Output the (X, Y) coordinate of the center of the cell containing the given text.  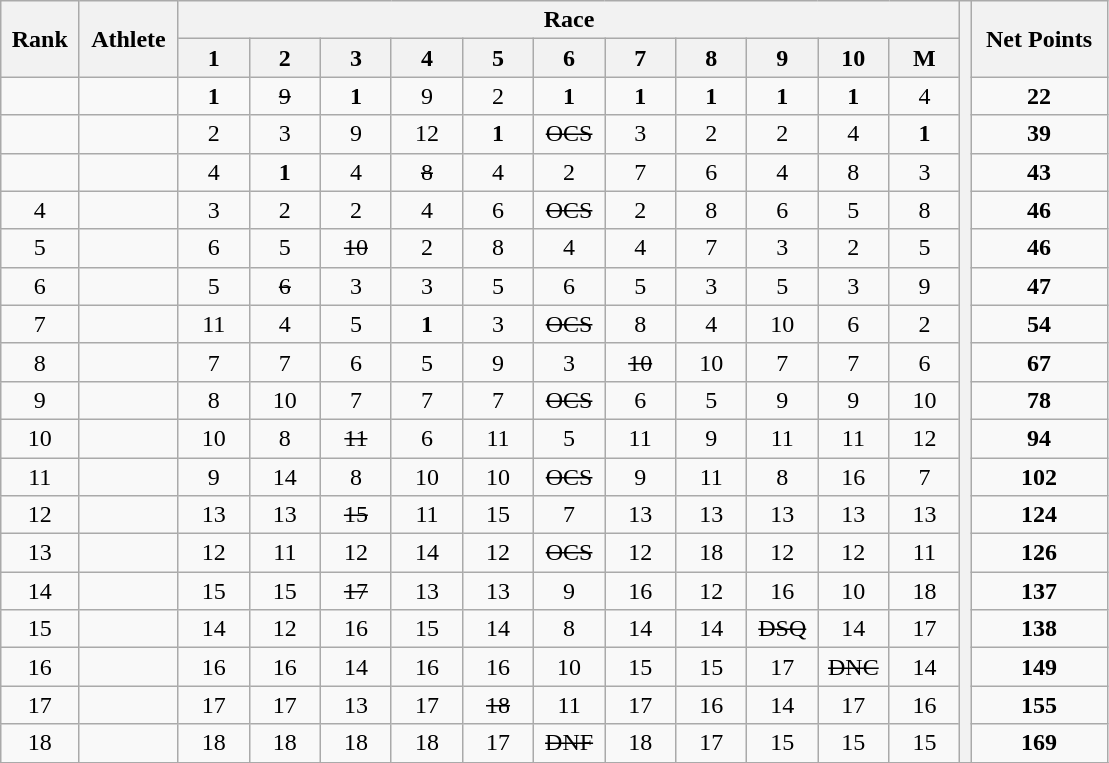
DSQ (782, 629)
43 (1039, 172)
54 (1039, 324)
DNC (854, 667)
Rank (40, 39)
124 (1039, 515)
169 (1039, 743)
78 (1039, 400)
137 (1039, 591)
67 (1039, 362)
102 (1039, 477)
47 (1039, 286)
Race (569, 20)
126 (1039, 553)
Athlete (129, 39)
22 (1039, 96)
DNF (570, 743)
94 (1039, 438)
138 (1039, 629)
155 (1039, 705)
Net Points (1039, 39)
149 (1039, 667)
M (924, 58)
39 (1039, 134)
